For the text-containing cell, return its midpoint in (x, y) coordinate format. 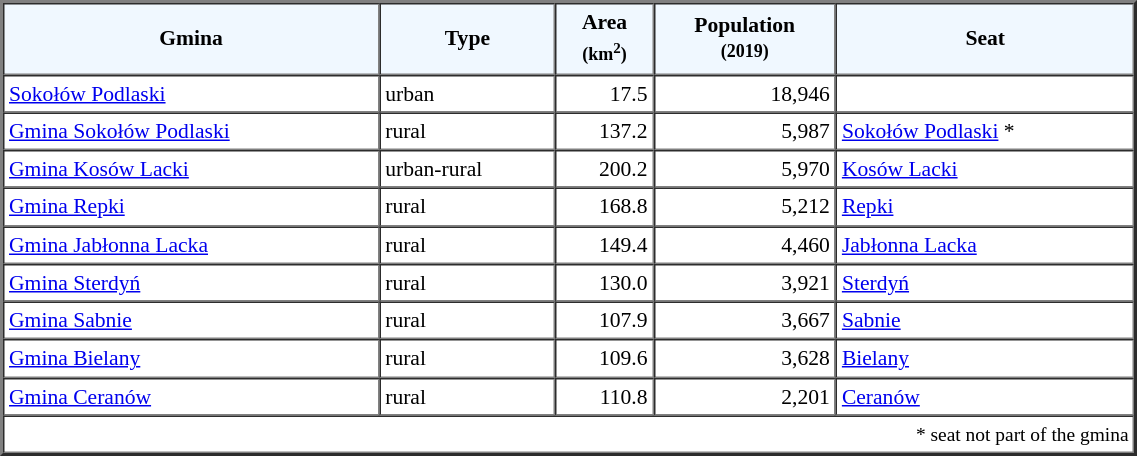
168.8 (605, 207)
* seat not part of the gmina (569, 434)
137.2 (605, 131)
Ceranów (986, 396)
Gmina Sabnie (191, 321)
urban (467, 93)
Gmina Bielany (191, 359)
Gmina Kosów Lacki (191, 169)
Population(2019) (745, 38)
Kosów Lacki (986, 169)
18,946 (745, 93)
200.2 (605, 169)
4,460 (745, 245)
130.0 (605, 283)
Sterdyń (986, 283)
3,921 (745, 283)
Bielany (986, 359)
Area(km2) (605, 38)
Gmina Ceranów (191, 396)
Type (467, 38)
Gmina Repki (191, 207)
107.9 (605, 321)
Gmina Sterdyń (191, 283)
Gmina (191, 38)
2,201 (745, 396)
Gmina Jabłonna Lacka (191, 245)
5,212 (745, 207)
110.8 (605, 396)
3,628 (745, 359)
3,667 (745, 321)
5,987 (745, 131)
Sokołów Podlaski (191, 93)
Seat (986, 38)
Jabłonna Lacka (986, 245)
Repki (986, 207)
17.5 (605, 93)
149.4 (605, 245)
Gmina Sokołów Podlaski (191, 131)
Sabnie (986, 321)
5,970 (745, 169)
109.6 (605, 359)
urban-rural (467, 169)
Sokołów Podlaski * (986, 131)
